Return [X, Y] of the center of cell containing provided text 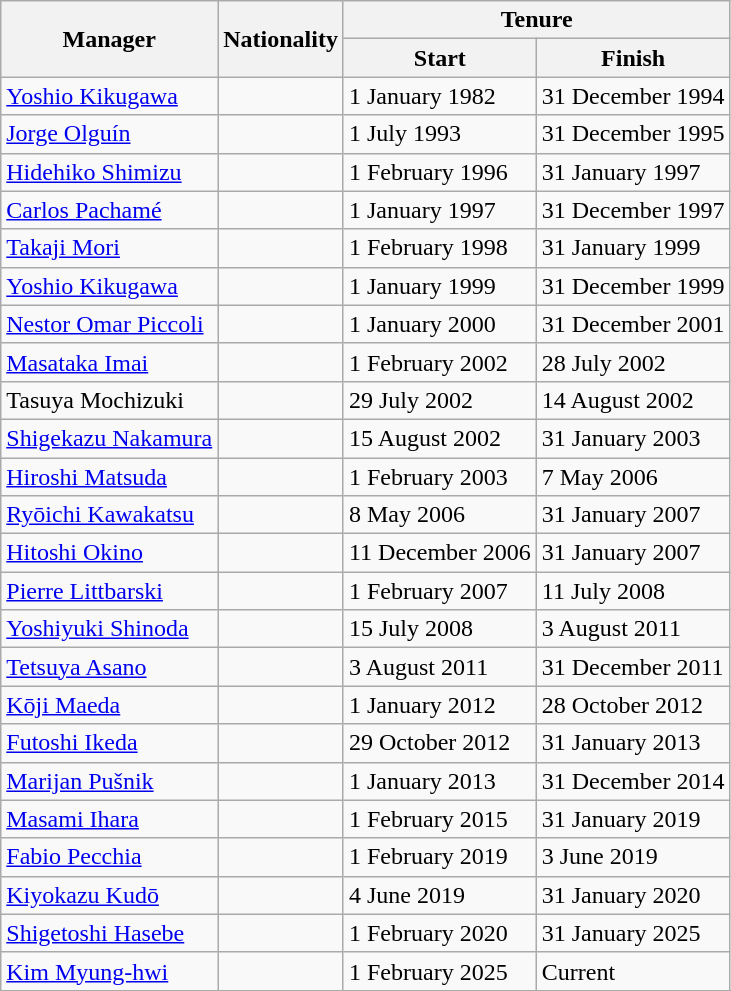
7 May 2006 [633, 477]
Kim Myung-hwi [110, 971]
Ryōichi Kawakatsu [110, 515]
1 February 1996 [440, 172]
1 January 1997 [440, 210]
Kōji Maeda [110, 705]
1 February 2007 [440, 591]
Carlos Pachamé [110, 210]
Kiyokazu Kudō [110, 895]
Masami Ihara [110, 819]
14 August 2002 [633, 400]
Hiroshi Matsuda [110, 477]
Start [440, 58]
11 December 2006 [440, 553]
Current [633, 971]
31 December 2011 [633, 667]
15 August 2002 [440, 438]
Takaji Mori [110, 248]
1 February 2020 [440, 933]
Yoshiyuki Shinoda [110, 629]
Futoshi Ikeda [110, 743]
1 February 2019 [440, 857]
28 October 2012 [633, 705]
1 January 1982 [440, 96]
1 February 2025 [440, 971]
1 January 2013 [440, 781]
31 January 2019 [633, 819]
31 December 1995 [633, 134]
3 June 2019 [633, 857]
11 July 2008 [633, 591]
Pierre Littbarski [110, 591]
31 December 1997 [633, 210]
Finish [633, 58]
31 January 2020 [633, 895]
Hidehiko Shimizu [110, 172]
31 January 1999 [633, 248]
1 July 1993 [440, 134]
31 January 2013 [633, 743]
Shigetoshi Hasebe [110, 933]
15 July 2008 [440, 629]
31 December 2014 [633, 781]
31 December 1994 [633, 96]
Shigekazu Nakamura [110, 438]
Nestor Omar Piccoli [110, 324]
1 February 2002 [440, 362]
1 January 1999 [440, 286]
31 December 2001 [633, 324]
29 July 2002 [440, 400]
Nationality [281, 39]
Manager [110, 39]
31 January 2025 [633, 933]
Tenure [536, 20]
Tasuya Mochizuki [110, 400]
Jorge Olguín [110, 134]
31 December 1999 [633, 286]
1 February 1998 [440, 248]
Hitoshi Okino [110, 553]
29 October 2012 [440, 743]
4 June 2019 [440, 895]
Tetsuya Asano [110, 667]
1 January 2012 [440, 705]
31 January 2003 [633, 438]
1 January 2000 [440, 324]
Fabio Pecchia [110, 857]
1 February 2003 [440, 477]
28 July 2002 [633, 362]
Masataka Imai [110, 362]
Marijan Pušnik [110, 781]
31 January 1997 [633, 172]
1 February 2015 [440, 819]
8 May 2006 [440, 515]
